Determine the (x, y) coordinate at the center of the cell enclosing the given text.  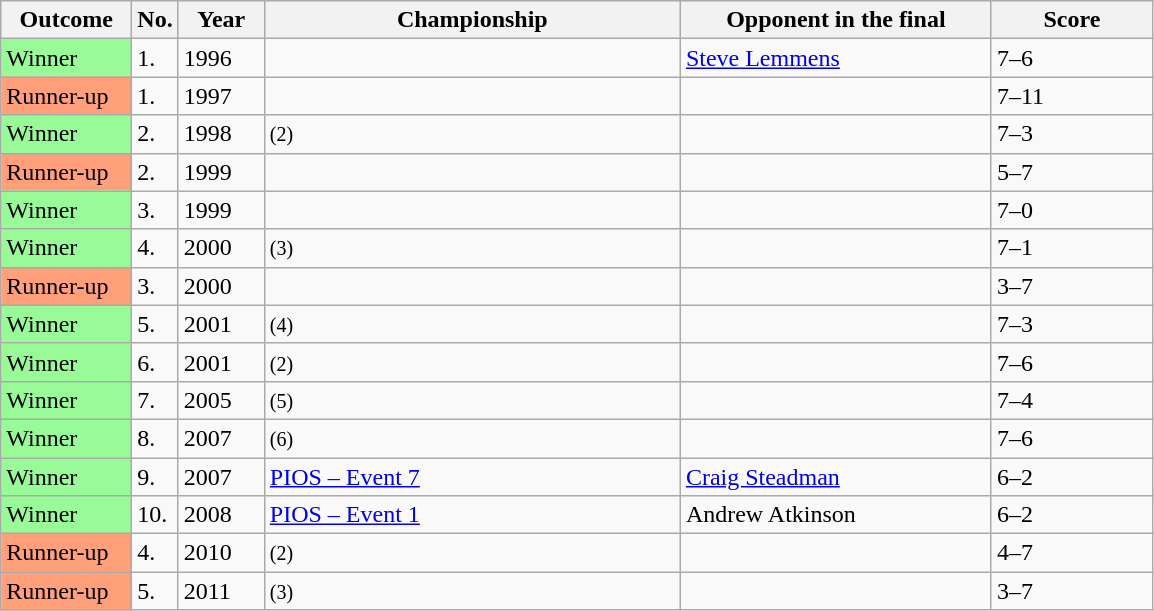
4–7 (1072, 553)
Score (1072, 20)
2005 (221, 400)
1998 (221, 134)
Outcome (66, 20)
Championship (472, 20)
Craig Steadman (836, 477)
(4) (472, 324)
7–4 (1072, 400)
2008 (221, 515)
1996 (221, 58)
7–1 (1072, 248)
5–7 (1072, 172)
9. (155, 477)
7–11 (1072, 96)
Year (221, 20)
Andrew Atkinson (836, 515)
2011 (221, 591)
7–0 (1072, 210)
Steve Lemmens (836, 58)
6. (155, 362)
2010 (221, 553)
PIOS – Event 7 (472, 477)
Opponent in the final (836, 20)
No. (155, 20)
7. (155, 400)
(5) (472, 400)
8. (155, 438)
PIOS – Event 1 (472, 515)
1997 (221, 96)
(6) (472, 438)
10. (155, 515)
